Locate the cell with the specified text and output its [x, y] center coordinate. 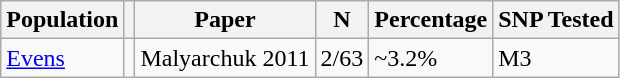
Population [62, 20]
N [342, 20]
Percentage [431, 20]
Paper [225, 20]
2/63 [342, 58]
Malyarchuk 2011 [225, 58]
SNP Tested [556, 20]
M3 [556, 58]
Evens [62, 58]
~3.2% [431, 58]
